Return (X, Y) of the center of cell containing provided text 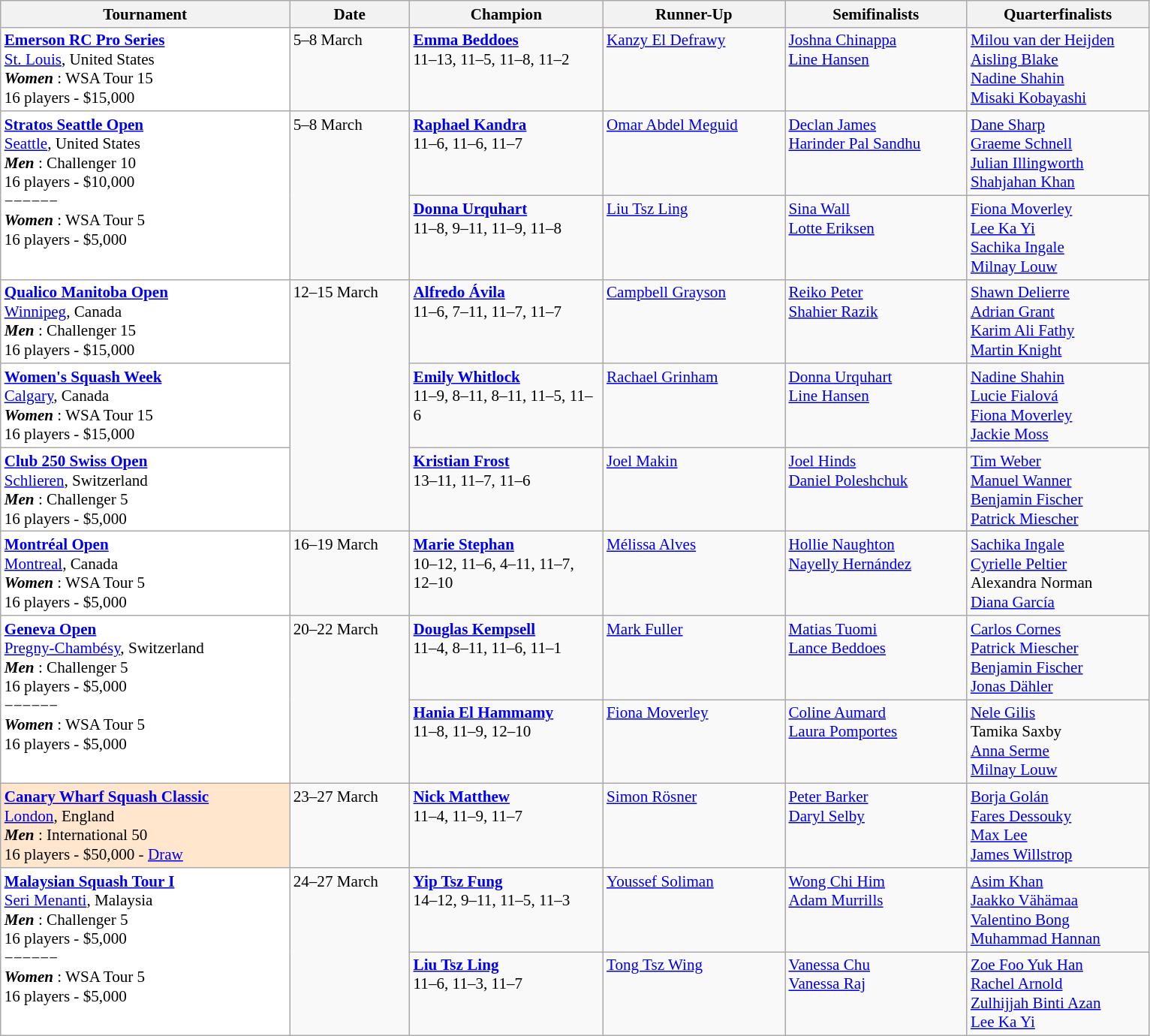
Tournament (146, 14)
Campbell Grayson (694, 321)
Emerson RC Pro Series St. Louis, United States Women : WSA Tour 1516 players - $15,000 (146, 69)
Wong Chi Him Adam Murrills (876, 910)
Dane Sharp Graeme Schnell Julian Illingworth Shahjahan Khan (1058, 153)
Sina Wall Lotte Eriksen (876, 237)
Carlos Cornes Patrick Miescher Benjamin Fischer Jonas Dähler (1058, 658)
Liu Tsz Ling11–6, 11–3, 11–7 (506, 994)
Reiko Peter Shahier Razik (876, 321)
24–27 March (350, 952)
Joel Hinds Daniel Poleshchuk (876, 489)
Mark Fuller (694, 658)
Emily Whitlock11–9, 8–11, 8–11, 11–5, 11–6 (506, 405)
Women's Squash Week Calgary, Canada Women : WSA Tour 1516 players - $15,000 (146, 405)
Mélissa Alves (694, 574)
Hania El Hammamy11–8, 11–9, 12–10 (506, 742)
Tim Weber Manuel Wanner Benjamin Fischer Patrick Miescher (1058, 489)
Hollie Naughton Nayelly Hernández (876, 574)
Yip Tsz Fung14–12, 9–11, 11–5, 11–3 (506, 910)
Tong Tsz Wing (694, 994)
23–27 March (350, 826)
Date (350, 14)
Alfredo Ávila11–6, 7–11, 11–7, 11–7 (506, 321)
Stratos Seattle Open Seattle, United States Men : Challenger 1016 players - $10,000−−−−−− Women : WSA Tour 516 players - $5,000 (146, 195)
Geneva Open Pregny-Chambésy, Switzerland Men : Challenger 516 players - $5,000−−−−−− Women : WSA Tour 516 players - $5,000 (146, 700)
Nele Gilis Tamika Saxby Anna Serme Milnay Louw (1058, 742)
12–15 March (350, 405)
Zoe Foo Yuk Han Rachel Arnold Zulhijjah Binti Azan Lee Ka Yi (1058, 994)
Simon Rösner (694, 826)
Asim Khan Jaakko Vähämaa Valentino Bong Muhammad Hannan (1058, 910)
Liu Tsz Ling (694, 237)
Declan James Harinder Pal Sandhu (876, 153)
Malaysian Squash Tour I Seri Menanti, Malaysia Men : Challenger 516 players - $5,000−−−−−− Women : WSA Tour 516 players - $5,000 (146, 952)
Kristian Frost13–11, 11–7, 11–6 (506, 489)
Sachika Ingale Cyrielle Peltier Alexandra Norman Diana García (1058, 574)
Donna Urquhart Line Hansen (876, 405)
Nadine Shahin Lucie Fialová Fiona Moverley Jackie Moss (1058, 405)
Club 250 Swiss Open Schlieren, Switzerland Men : Challenger 516 players - $5,000 (146, 489)
Champion (506, 14)
Fiona Moverley Lee Ka Yi Sachika Ingale Milnay Louw (1058, 237)
Douglas Kempsell11–4, 8–11, 11–6, 11–1 (506, 658)
Omar Abdel Meguid (694, 153)
Emma Beddoes11–13, 11–5, 11–8, 11–2 (506, 69)
Nick Matthew11–4, 11–9, 11–7 (506, 826)
Qualico Manitoba Open Winnipeg, Canada Men : Challenger 1516 players - $15,000 (146, 321)
Milou van der Heijden Aisling Blake Nadine Shahin Misaki Kobayashi (1058, 69)
Semifinalists (876, 14)
16–19 March (350, 574)
Runner-Up (694, 14)
Joshna Chinappa Line Hansen (876, 69)
Montréal Open Montreal, Canada Women : WSA Tour 516 players - $5,000 (146, 574)
Vanessa Chu Vanessa Raj (876, 994)
Youssef Soliman (694, 910)
Quarterfinalists (1058, 14)
Peter Barker Daryl Selby (876, 826)
Raphael Kandra11–6, 11–6, 11–7 (506, 153)
Joel Makin (694, 489)
Shawn Delierre Adrian Grant Karim Ali Fathy Martin Knight (1058, 321)
Donna Urquhart11–8, 9–11, 11–9, 11–8 (506, 237)
Canary Wharf Squash Classic London, England Men : International 5016 players - $50,000 - Draw (146, 826)
Coline Aumard Laura Pomportes (876, 742)
Matias Tuomi Lance Beddoes (876, 658)
Marie Stephan10–12, 11–6, 4–11, 11–7, 12–10 (506, 574)
Borja Golán Fares Dessouky Max Lee James Willstrop (1058, 826)
Kanzy El Defrawy (694, 69)
Fiona Moverley (694, 742)
Rachael Grinham (694, 405)
20–22 March (350, 700)
